Identify which cell holds the provided text, then report its [X, Y] central coordinate. 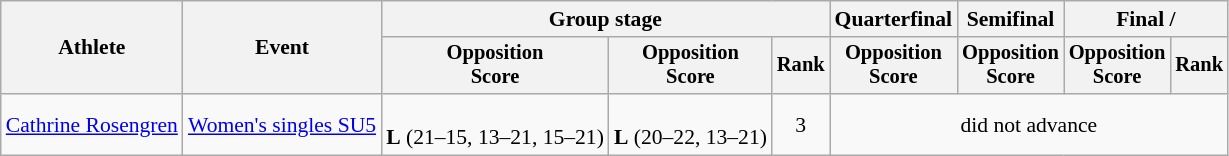
Athlete [92, 48]
L (21–15, 13–21, 15–21) [495, 124]
Cathrine Rosengren [92, 124]
Semifinal [1010, 19]
Quarterfinal [894, 19]
Final / [1146, 19]
Event [282, 48]
Group stage [605, 19]
did not advance [1029, 124]
3 [801, 124]
L (20–22, 13–21) [690, 124]
Women's singles SU5 [282, 124]
